For the text-containing cell, return its midpoint in [X, Y] coordinate format. 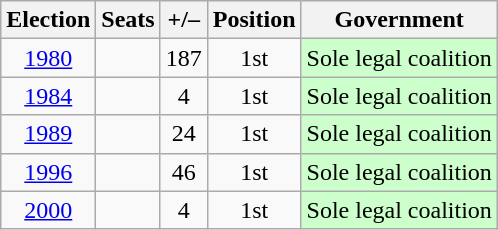
46 [184, 172]
Election [48, 20]
Seats [128, 20]
1989 [48, 134]
Government [399, 20]
187 [184, 58]
Position [254, 20]
1996 [48, 172]
24 [184, 134]
2000 [48, 210]
1980 [48, 58]
+/– [184, 20]
1984 [48, 96]
